Return [X, Y] of the center of cell containing provided text 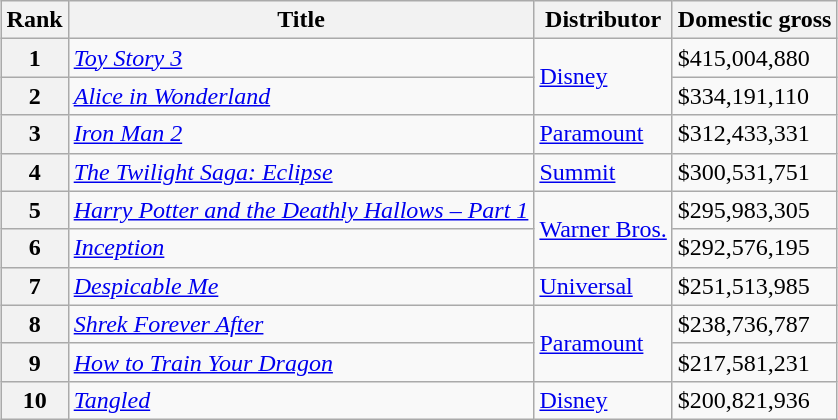
Toy Story 3 [301, 58]
$334,191,110 [754, 96]
How to Train Your Dragon [301, 362]
$200,821,936 [754, 400]
Warner Bros. [603, 229]
Despicable Me [301, 286]
Summit [603, 172]
5 [34, 210]
6 [34, 248]
9 [34, 362]
Domestic gross [754, 20]
$292,576,195 [754, 248]
Iron Man 2 [301, 134]
Alice in Wonderland [301, 96]
Shrek Forever After [301, 324]
2 [34, 96]
Harry Potter and the Deathly Hallows – Part 1 [301, 210]
$238,736,787 [754, 324]
1 [34, 58]
Inception [301, 248]
Tangled [301, 400]
$415,004,880 [754, 58]
Rank [34, 20]
$300,531,751 [754, 172]
The Twilight Saga: Eclipse [301, 172]
$251,513,985 [754, 286]
Universal [603, 286]
8 [34, 324]
7 [34, 286]
10 [34, 400]
Distributor [603, 20]
$295,983,305 [754, 210]
3 [34, 134]
$217,581,231 [754, 362]
Title [301, 20]
4 [34, 172]
$312,433,331 [754, 134]
